Return the [X, Y] coordinate for the center point of the cell that contains the specified text.  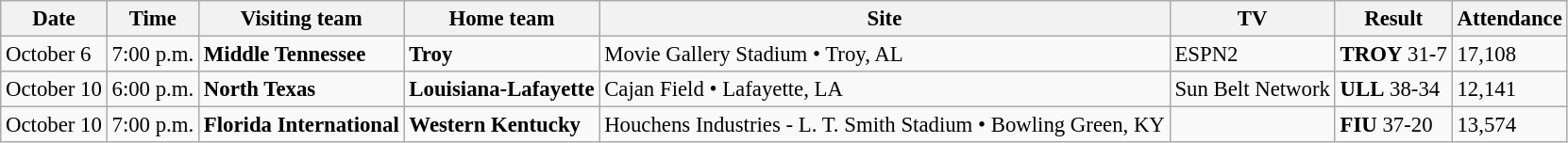
13,574 [1509, 125]
Home team [502, 19]
Movie Gallery Stadium • Troy, AL [885, 55]
Attendance [1509, 19]
17,108 [1509, 55]
Troy [502, 55]
Florida International [302, 125]
TROY 31-7 [1393, 55]
Date [54, 19]
Visiting team [302, 19]
Site [885, 19]
ESPN2 [1252, 55]
Cajan Field • Lafayette, LA [885, 89]
Houchens Industries - L. T. Smith Stadium • Bowling Green, KY [885, 125]
Louisiana-Lafayette [502, 89]
Western Kentucky [502, 125]
ULL 38-34 [1393, 89]
Middle Tennessee [302, 55]
October 6 [54, 55]
FIU 37-20 [1393, 125]
Sun Belt Network [1252, 89]
6:00 p.m. [153, 89]
Result [1393, 19]
North Texas [302, 89]
12,141 [1509, 89]
TV [1252, 19]
Time [153, 19]
